From the cell containing the given text, extract its center point as (x, y) coordinate. 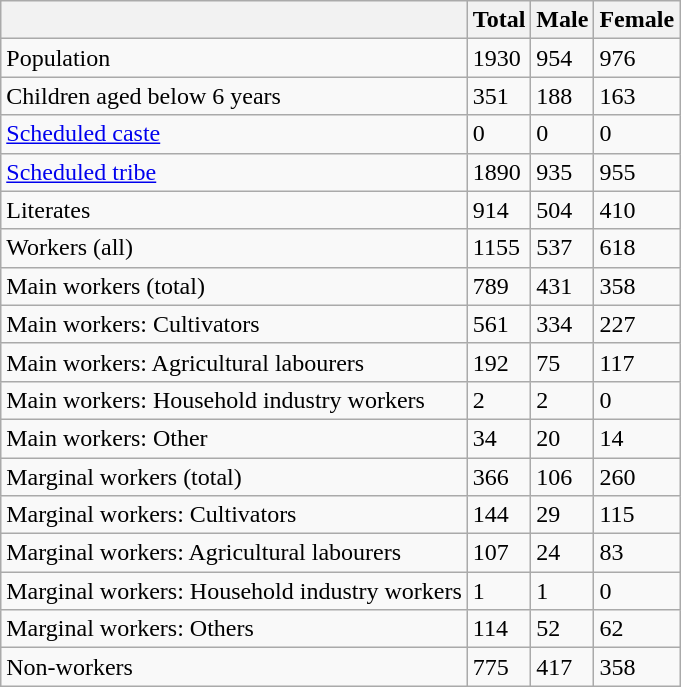
Marginal workers: Others (234, 629)
1930 (499, 58)
410 (637, 210)
107 (499, 553)
561 (499, 324)
14 (637, 438)
Non-workers (234, 667)
Scheduled caste (234, 134)
Literates (234, 210)
20 (562, 438)
618 (637, 248)
Male (562, 20)
935 (562, 172)
537 (562, 248)
976 (637, 58)
Marginal workers (total) (234, 477)
Workers (all) (234, 248)
334 (562, 324)
789 (499, 286)
Total (499, 20)
775 (499, 667)
163 (637, 96)
914 (499, 210)
29 (562, 515)
Main workers: Household industry workers (234, 400)
106 (562, 477)
Main workers (total) (234, 286)
431 (562, 286)
24 (562, 553)
192 (499, 362)
351 (499, 96)
366 (499, 477)
260 (637, 477)
Children aged below 6 years (234, 96)
117 (637, 362)
Main workers: Agricultural labourers (234, 362)
1890 (499, 172)
75 (562, 362)
Main workers: Cultivators (234, 324)
34 (499, 438)
188 (562, 96)
504 (562, 210)
Main workers: Other (234, 438)
Population (234, 58)
52 (562, 629)
Female (637, 20)
227 (637, 324)
114 (499, 629)
Marginal workers: Household industry workers (234, 591)
Marginal workers: Agricultural labourers (234, 553)
62 (637, 629)
Marginal workers: Cultivators (234, 515)
1155 (499, 248)
144 (499, 515)
417 (562, 667)
955 (637, 172)
115 (637, 515)
83 (637, 553)
Scheduled tribe (234, 172)
954 (562, 58)
